Identify which cell holds the provided text, then report its [x, y] central coordinate. 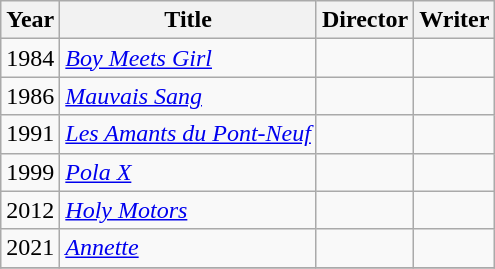
Title [188, 20]
Director [364, 20]
Year [30, 20]
Annette [188, 248]
1984 [30, 58]
Les Amants du Pont-Neuf [188, 134]
1999 [30, 172]
2012 [30, 210]
Mauvais Sang [188, 96]
2021 [30, 248]
Pola X [188, 172]
1986 [30, 96]
Boy Meets Girl [188, 58]
Writer [454, 20]
1991 [30, 134]
Holy Motors [188, 210]
